From the cell containing the given text, extract its center point as (X, Y) coordinate. 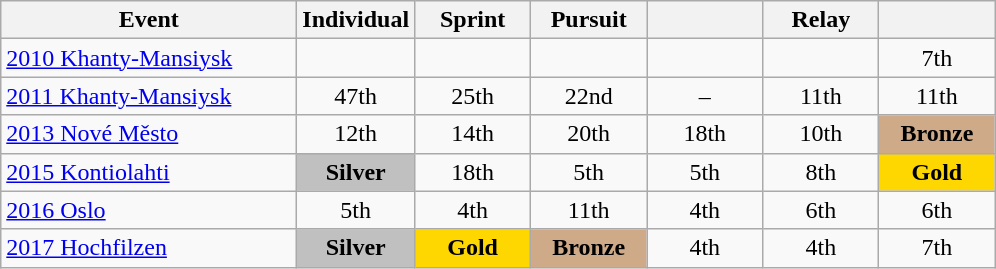
14th (473, 134)
2015 Kontiolahti (149, 172)
2013 Nové Město (149, 134)
Individual (356, 20)
2011 Khanty-Mansiysk (149, 96)
2016 Oslo (149, 210)
– (705, 96)
22nd (589, 96)
20th (589, 134)
2010 Khanty-Mansiysk (149, 58)
2017 Hochfilzen (149, 248)
12th (356, 134)
Event (149, 20)
8th (821, 172)
25th (473, 96)
Relay (821, 20)
47th (356, 96)
Sprint (473, 20)
Pursuit (589, 20)
10th (821, 134)
